Search for the cell housing the specified text and yield its (X, Y) center coordinate. 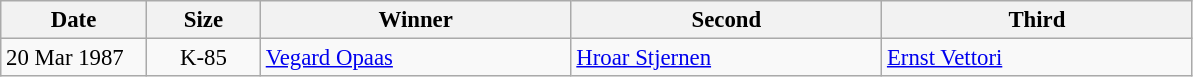
20 Mar 1987 (74, 58)
Third (1038, 20)
K-85 (203, 58)
Winner (416, 20)
Ernst Vettori (1038, 58)
Hroar Stjernen (726, 58)
Vegard Opaas (416, 58)
Date (74, 20)
Size (203, 20)
Second (726, 20)
